Capture the cell that displays the provided text and extract its [x, y] central coordinate. 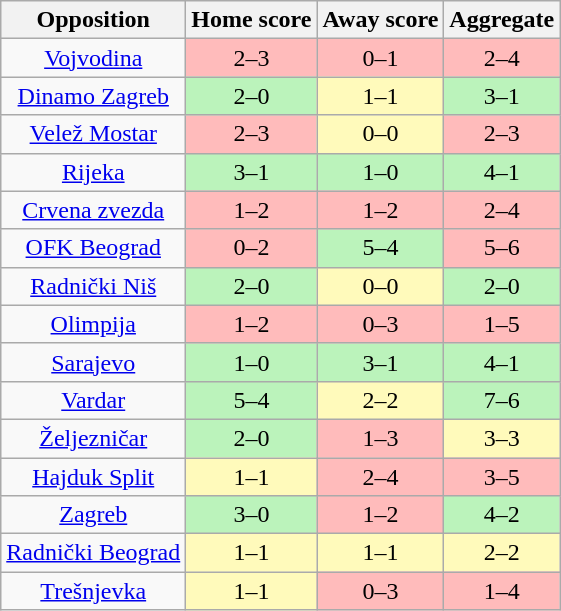
Rijeka [94, 172]
1–4 [502, 591]
Olimpija [94, 324]
Velež Mostar [94, 134]
Aggregate [502, 20]
Zagreb [94, 515]
OFK Beograd [94, 248]
Dinamo Zagreb [94, 96]
5–6 [502, 248]
Željezničar [94, 438]
0–2 [252, 248]
Vojvodina [94, 58]
Away score [380, 20]
Home score [252, 20]
1–5 [502, 324]
Crvena zvezda [94, 210]
1–3 [380, 438]
Vardar [94, 400]
Radnički Beograd [94, 553]
Opposition [94, 20]
Radnički Niš [94, 286]
4–2 [502, 515]
Hajduk Split [94, 477]
3–0 [252, 515]
7–6 [502, 400]
Trešnjevka [94, 591]
3–5 [502, 477]
Sarajevo [94, 362]
0–1 [380, 58]
3–3 [502, 438]
